Locate the cell with the specified text and output its [X, Y] center coordinate. 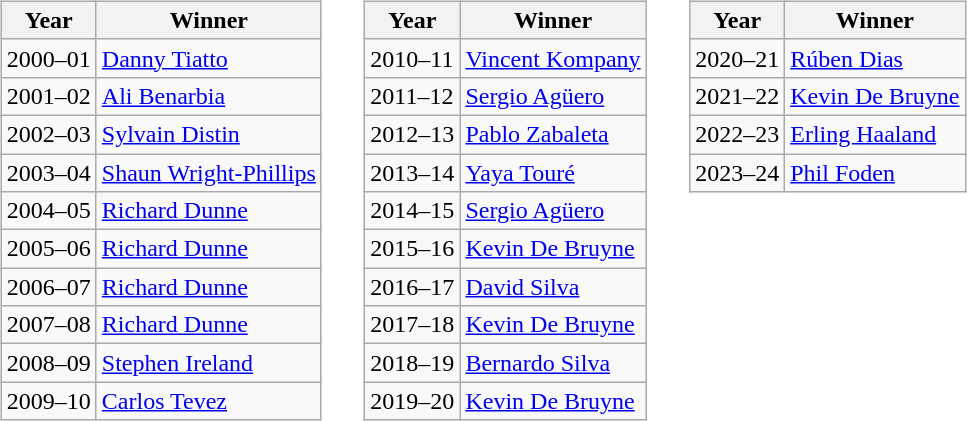
2009–10 [48, 401]
Phil Foden [875, 173]
2018–19 [412, 363]
2002–03 [48, 134]
2006–07 [48, 287]
2021–22 [738, 96]
Danny Tiatto [208, 58]
2019–20 [412, 401]
2003–04 [48, 173]
Erling Haaland [875, 134]
2010–11 [412, 58]
2017–18 [412, 325]
2004–05 [48, 211]
Rúben Dias [875, 58]
2015–16 [412, 249]
Carlos Tevez [208, 401]
2020–21 [738, 58]
2022–23 [738, 134]
Stephen Ireland [208, 363]
2012–13 [412, 134]
Pablo Zabaleta [553, 134]
2016–17 [412, 287]
2023–24 [738, 173]
Ali Benarbia [208, 96]
2001–02 [48, 96]
2005–06 [48, 249]
2011–12 [412, 96]
2014–15 [412, 211]
Shaun Wright-Phillips [208, 173]
Bernardo Silva [553, 363]
Sylvain Distin [208, 134]
2013–14 [412, 173]
David Silva [553, 287]
Yaya Touré [553, 173]
2000–01 [48, 58]
Vincent Kompany [553, 58]
2008–09 [48, 363]
2007–08 [48, 325]
